Determine the [x, y] coordinate at the center of the cell enclosing the given text.  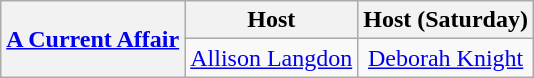
Allison Langdon [272, 58]
A Current Affair [93, 39]
Host [272, 20]
Deborah Knight [446, 58]
Host (Saturday) [446, 20]
